For the text-containing cell, return its midpoint in (X, Y) coordinate format. 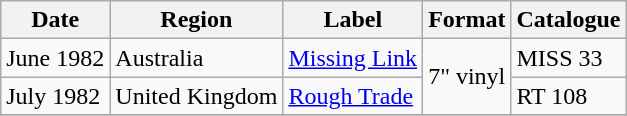
June 1982 (56, 58)
MISS 33 (568, 58)
RT 108 (568, 96)
Region (196, 20)
July 1982 (56, 96)
Catalogue (568, 20)
7" vinyl (467, 77)
Rough Trade (353, 96)
Missing Link (353, 58)
Date (56, 20)
Label (353, 20)
United Kingdom (196, 96)
Australia (196, 58)
Format (467, 20)
